Find where the given text appears and provide that cell's center as [x, y] coordinate. 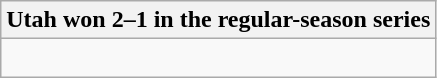
Utah won 2–1 in the regular-season series [218, 20]
